Locate the cell with the specified text and output its (x, y) center coordinate. 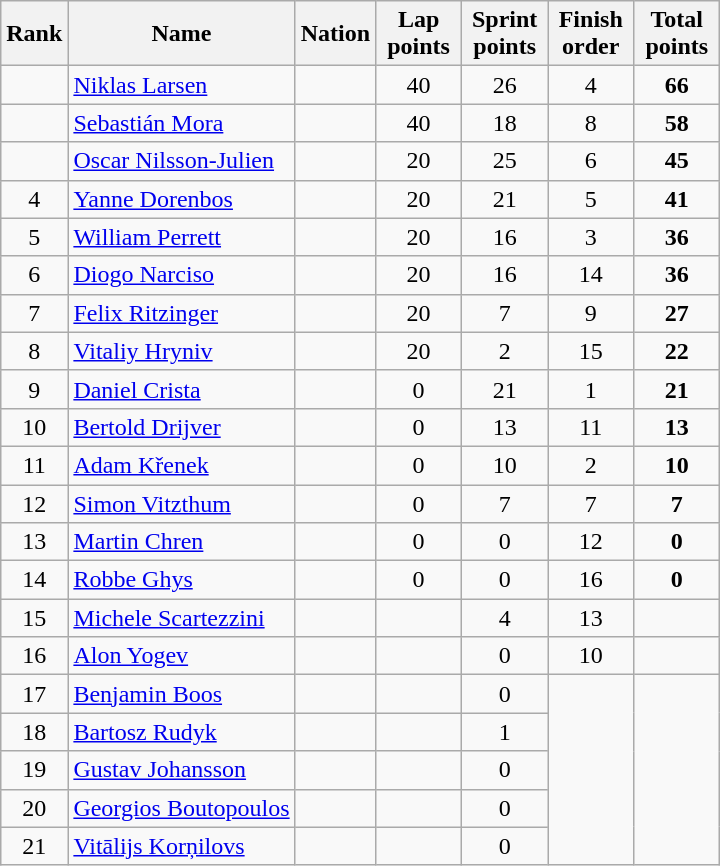
27 (677, 313)
Lap points (419, 34)
Name (182, 34)
Georgios Boutopoulos (182, 808)
41 (677, 199)
Felix Ritzinger (182, 313)
Sebastián Mora (182, 123)
Alon Yogev (182, 656)
3 (591, 237)
Bertold Drijver (182, 427)
Total points (677, 34)
66 (677, 85)
Finish order (591, 34)
Robbe Ghys (182, 580)
19 (34, 770)
Rank (34, 34)
Yanne Dorenbos (182, 199)
26 (505, 85)
Sprint points (505, 34)
Gustav Johansson (182, 770)
William Perrett (182, 237)
45 (677, 161)
25 (505, 161)
Simon Vitzthum (182, 503)
58 (677, 123)
Diogo Narciso (182, 275)
Daniel Crista (182, 389)
Niklas Larsen (182, 85)
Michele Scartezzini (182, 618)
Vitaliy Hryniv (182, 351)
Oscar Nilsson-Julien (182, 161)
Benjamin Boos (182, 694)
Bartosz Rudyk (182, 732)
Martin Chren (182, 542)
22 (677, 351)
Adam Křenek (182, 465)
17 (34, 694)
Nation (335, 34)
Vitālijs Korņilovs (182, 846)
